Extract the [X, Y] coordinate from the center of the cell holding the provided text.  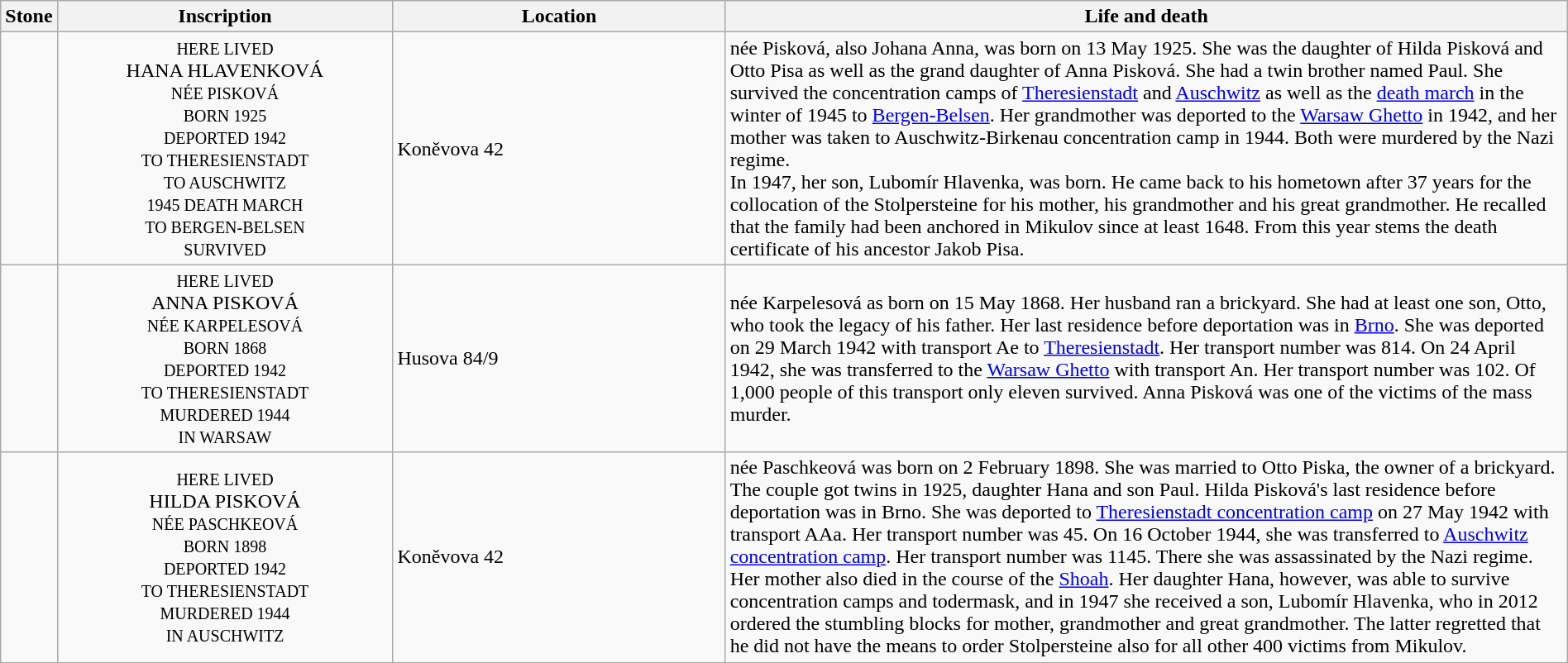
HERE LIVEDHANA HLAVENKOVÁNÉE PISKOVÁBORN 1925DEPORTED 1942TO THERESIENSTADTTO AUSCHWITZ1945 DEATH MARCHTO BERGEN-BELSENSURVIVED [225, 149]
Husova 84/9 [559, 359]
HERE LIVEDANNA PISKOVÁNÉE KARPELESOVÁBORN 1868DEPORTED 1942TO THERESIENSTADTMURDERED 1944IN WARSAW [225, 359]
HERE LIVEDHILDA PISKOVÁNÉE PASCHKEOVÁBORN 1898DEPORTED 1942TO THERESIENSTADTMURDERED 1944IN AUSCHWITZ [225, 557]
Inscription [225, 17]
Stone [29, 17]
Life and death [1146, 17]
Location [559, 17]
